From the cell containing the given text, extract its center point as (X, Y) coordinate. 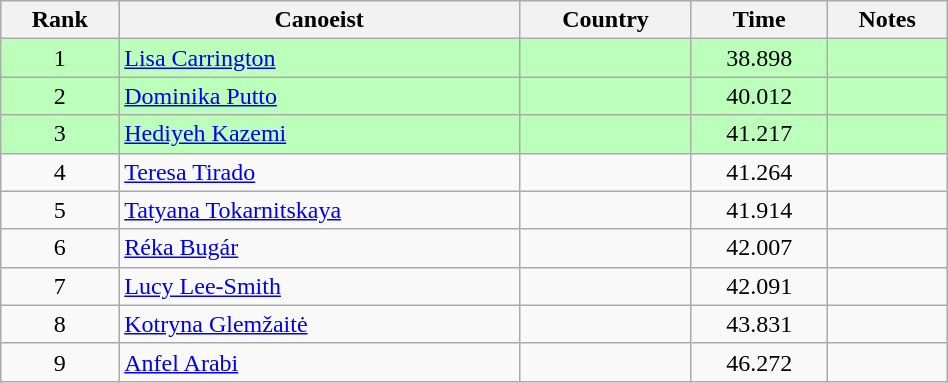
41.264 (759, 172)
Anfel Arabi (320, 362)
4 (60, 172)
Lisa Carrington (320, 58)
42.091 (759, 286)
41.914 (759, 210)
Rank (60, 20)
46.272 (759, 362)
7 (60, 286)
Canoeist (320, 20)
9 (60, 362)
Hediyeh Kazemi (320, 134)
40.012 (759, 96)
Dominika Putto (320, 96)
Lucy Lee-Smith (320, 286)
2 (60, 96)
8 (60, 324)
6 (60, 248)
38.898 (759, 58)
Kotryna Glemžaitė (320, 324)
43.831 (759, 324)
Notes (887, 20)
3 (60, 134)
Time (759, 20)
1 (60, 58)
Country (606, 20)
Tatyana Tokarnitskaya (320, 210)
41.217 (759, 134)
5 (60, 210)
Réka Bugár (320, 248)
42.007 (759, 248)
Teresa Tirado (320, 172)
